Capture the cell that displays the provided text and extract its [X, Y] central coordinate. 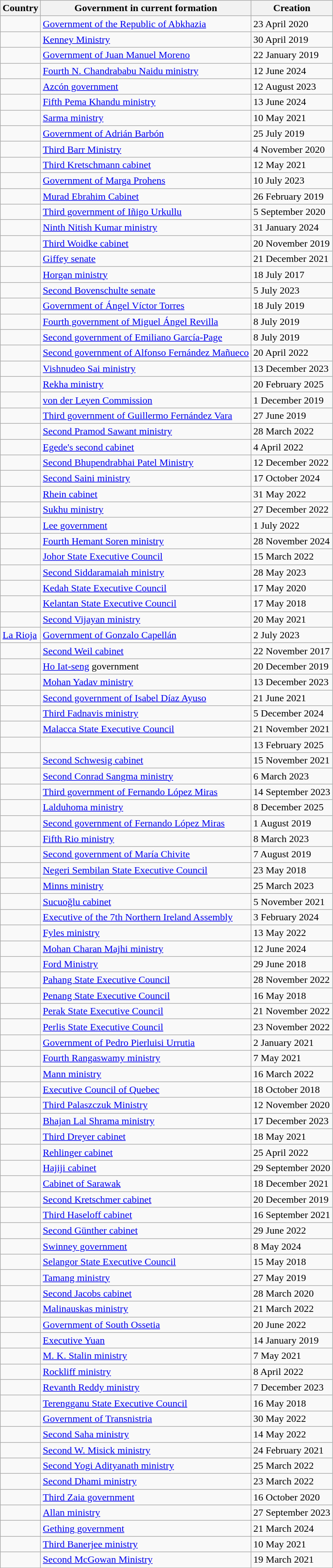
13 June 2024 [292, 102]
Rekha ministry [146, 384]
Rhein cabinet [146, 494]
Fourth Rangaswamy ministry [146, 1058]
16 October 2020 [292, 1497]
31 May 2022 [292, 494]
19 March 2021 [292, 1560]
Government of Transnistria [146, 1419]
Second Bhupendrabhai Patel Ministry [146, 463]
Kenney Ministry [146, 40]
Second Yogi Adityanath ministry [146, 1466]
20 May 2021 [292, 619]
30 April 2019 [292, 40]
27 June 2019 [292, 415]
Hajiji cabinet [146, 1168]
Second Vijayan ministry [146, 619]
1 July 2022 [292, 525]
Third Banerjee ministry [146, 1544]
4 November 2020 [292, 149]
12 December 2022 [292, 463]
4 April 2022 [292, 447]
24 February 2021 [292, 1450]
Second government of María Chivite [146, 854]
Second McGowan Ministry [146, 1560]
7 August 2019 [292, 854]
23 March 2022 [292, 1482]
29 June 2022 [292, 1231]
Third government of Guillermo Fernández Vara [146, 415]
Mohan Yadav ministry [146, 682]
Egede's second cabinet [146, 447]
Third Zaia government [146, 1497]
28 May 2023 [292, 572]
Giffey senate [146, 259]
5 July 2023 [292, 290]
Terengganu State Executive Council [146, 1403]
Murad Ebrahim Cabinet [146, 196]
6 March 2023 [292, 776]
Revanth Reddy ministry [146, 1387]
Third Haseloff cabinet [146, 1215]
Third government of Iñigo Urkullu [146, 212]
Fyles ministry [146, 933]
13 February 2025 [292, 745]
2 July 2023 [292, 635]
Ho Iat-seng government [146, 666]
Second government of Isabel Díaz Ayuso [146, 698]
Third Dreyer cabinet [146, 1136]
1 December 2019 [292, 400]
21 June 2021 [292, 698]
12 May 2021 [292, 165]
13 May 2022 [292, 933]
Minns ministry [146, 886]
27 September 2023 [292, 1513]
Second Dhami ministry [146, 1482]
17 May 2018 [292, 604]
23 April 2020 [292, 24]
Government of Pedro Pierluisi Urrutia [146, 1043]
Kedah State Executive Council [146, 588]
25 April 2022 [292, 1152]
29 June 2018 [292, 964]
Third Kretschmann cabinet [146, 165]
Tamang ministry [146, 1278]
Executive Yuan [146, 1340]
Second Jacobs cabinet [146, 1293]
Rehlinger cabinet [146, 1152]
Perak State Executive Council [146, 1011]
Executive of the 7th Northern Ireland Assembly [146, 917]
14 January 2019 [292, 1340]
M. K. Stalin ministry [146, 1356]
1 August 2019 [292, 823]
Mann ministry [146, 1074]
Government of Ángel Víctor Torres [146, 306]
18 May 2021 [292, 1136]
20 November 2019 [292, 243]
Fifth Pema Khandu ministry [146, 102]
Second government of Alfonso Fernández Mañueco [146, 353]
Kelantan State Executive Council [146, 604]
8 May 2024 [292, 1246]
Country [21, 8]
18 July 2019 [292, 306]
Ford Ministry [146, 964]
17 May 2020 [292, 588]
25 March 2022 [292, 1466]
27 May 2019 [292, 1278]
Allan ministry [146, 1513]
Government of the Republic of Abkhazia [146, 24]
Swinney government [146, 1246]
Fourth Hemant Soren ministry [146, 541]
28 November 2022 [292, 980]
Creation [292, 8]
Perlis State Executive Council [146, 1027]
Penang State Executive Council [146, 996]
12 November 2020 [292, 1105]
Third Fadnavis ministry [146, 714]
21 December 2021 [292, 259]
Second Günther cabinet [146, 1231]
Rockliff ministry [146, 1372]
17 October 2024 [292, 478]
28 March 2020 [292, 1293]
5 December 2024 [292, 714]
30 May 2022 [292, 1419]
Second Saha ministry [146, 1434]
La Rioja [21, 635]
Second Siddaramaiah ministry [146, 572]
Malacca State Executive Council [146, 729]
21 November 2022 [292, 1011]
Third government of Fernando López Miras [146, 792]
Cabinet of Sarawak [146, 1183]
Azcón government [146, 86]
Johor State Executive Council [146, 557]
Gething government [146, 1528]
14 September 2023 [292, 792]
23 November 2022 [292, 1027]
Fourth government of Miguel Ángel Revilla [146, 322]
25 March 2023 [292, 886]
18 December 2021 [292, 1183]
Government of Marga Prohens [146, 180]
Sucuoğlu cabinet [146, 901]
16 September 2021 [292, 1215]
20 April 2022 [292, 353]
Fourth N. Chandrababu Naidu ministry [146, 71]
Bhajan Lal Shrama ministry [146, 1121]
12 August 2023 [292, 86]
von der Leyen Commission [146, 400]
18 October 2018 [292, 1090]
Second government of Emiliano García-Page [146, 337]
Government of Gonzalo Capellán [146, 635]
20 February 2025 [292, 384]
21 November 2021 [292, 729]
3 February 2024 [292, 917]
Horgan ministry [146, 275]
Mohan Charan Majhi ministry [146, 948]
22 November 2017 [292, 651]
Negeri Sembilan State Executive Council [146, 870]
Government in current formation [146, 8]
Third Palaszczuk Ministry [146, 1105]
Second W. Misick ministry [146, 1450]
18 July 2017 [292, 275]
20 June 2022 [292, 1325]
Second Conrad Sangma ministry [146, 776]
Selangor State Executive Council [146, 1262]
23 May 2018 [292, 870]
22 January 2019 [292, 55]
Lalduhoma ministry [146, 807]
15 May 2018 [292, 1262]
Third Barr Ministry [146, 149]
26 February 2019 [292, 196]
Second Saini ministry [146, 478]
16 March 2022 [292, 1074]
Malinauskas ministry [146, 1309]
Sukhu ministry [146, 510]
Third Woidke cabinet [146, 243]
21 March 2024 [292, 1528]
15 March 2022 [292, 557]
25 July 2019 [292, 133]
15 November 2021 [292, 761]
7 December 2023 [292, 1387]
8 December 2025 [292, 807]
Second Kretschmer cabinet [146, 1199]
8 April 2022 [292, 1372]
Second Pramod Sawant ministry [146, 431]
Executive Council of Quebec [146, 1090]
Lee government [146, 525]
5 September 2020 [292, 212]
10 July 2023 [292, 180]
Vishnudeo Sai ministry [146, 369]
Fifth Rio ministry [146, 839]
27 December 2022 [292, 510]
Ninth Nitish Kumar ministry [146, 228]
28 March 2022 [292, 431]
Government of South Ossetia [146, 1325]
Pahang State Executive Council [146, 980]
29 September 2020 [292, 1168]
21 March 2022 [292, 1309]
8 March 2023 [292, 839]
Second Schwesig cabinet [146, 761]
Government of Juan Manuel Moreno [146, 55]
28 November 2024 [292, 541]
Second Weil cabinet [146, 651]
Second Bovenschulte senate [146, 290]
Second government of Fernando López Miras [146, 823]
5 November 2021 [292, 901]
31 January 2024 [292, 228]
Government of Adrián Barbón [146, 133]
14 May 2022 [292, 1434]
17 December 2023 [292, 1121]
Sarma ministry [146, 118]
2 January 2021 [292, 1043]
